Determine the (x, y) coordinate at the center of the cell enclosing the given text.  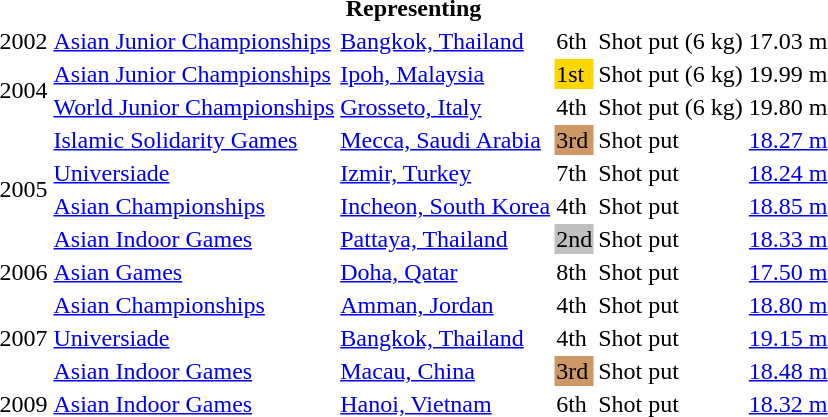
1st (574, 74)
8th (574, 272)
World Junior Championships (194, 107)
Macau, China (446, 371)
6th (574, 41)
Doha, Qatar (446, 272)
Ipoh, Malaysia (446, 74)
Izmir, Turkey (446, 173)
Mecca, Saudi Arabia (446, 140)
Amman, Jordan (446, 305)
Pattaya, Thailand (446, 239)
Islamic Solidarity Games (194, 140)
Incheon, South Korea (446, 206)
2nd (574, 239)
Asian Games (194, 272)
Grosseto, Italy (446, 107)
7th (574, 173)
